Capture the cell that displays the provided text and extract its (x, y) central coordinate. 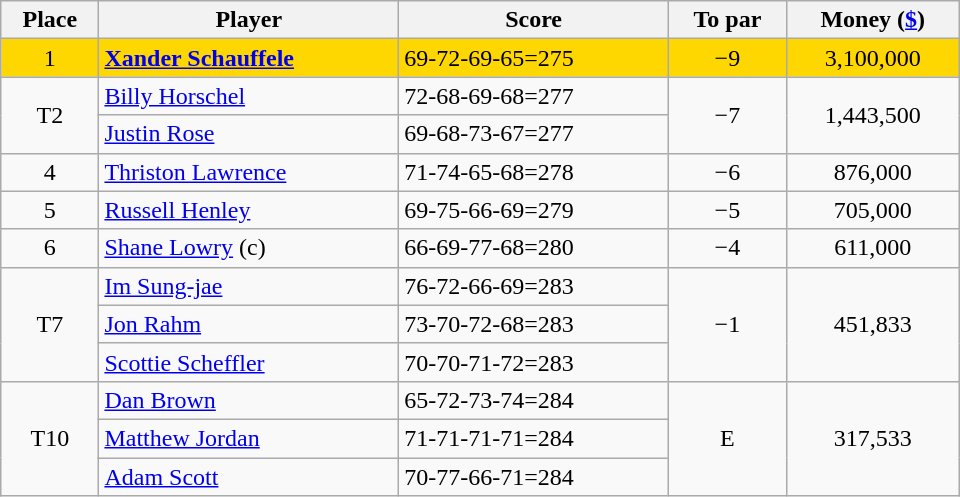
4 (50, 172)
Russell Henley (249, 210)
Money ($) (872, 20)
76-72-66-69=283 (534, 286)
Thriston Lawrence (249, 172)
317,533 (872, 438)
451,833 (872, 324)
−9 (727, 58)
1,443,500 (872, 115)
E (727, 438)
−6 (727, 172)
611,000 (872, 248)
To par (727, 20)
705,000 (872, 210)
Player (249, 20)
Scottie Scheffler (249, 362)
−1 (727, 324)
3,100,000 (872, 58)
Matthew Jordan (249, 438)
T7 (50, 324)
876,000 (872, 172)
73-70-72-68=283 (534, 324)
5 (50, 210)
Adam Scott (249, 477)
66-69-77-68=280 (534, 248)
71-71-71-71=284 (534, 438)
70-77-66-71=284 (534, 477)
T2 (50, 115)
Im Sung-jae (249, 286)
70-70-71-72=283 (534, 362)
Score (534, 20)
−7 (727, 115)
T10 (50, 438)
6 (50, 248)
Place (50, 20)
1 (50, 58)
71-74-65-68=278 (534, 172)
69-75-66-69=279 (534, 210)
Shane Lowry (c) (249, 248)
Justin Rose (249, 134)
Dan Brown (249, 400)
65-72-73-74=284 (534, 400)
Billy Horschel (249, 96)
−5 (727, 210)
−4 (727, 248)
Jon Rahm (249, 324)
69-72-69-65=275 (534, 58)
Xander Schauffele (249, 58)
72-68-69-68=277 (534, 96)
69-68-73-67=277 (534, 134)
